For the text-containing cell, return its midpoint in [X, Y] coordinate format. 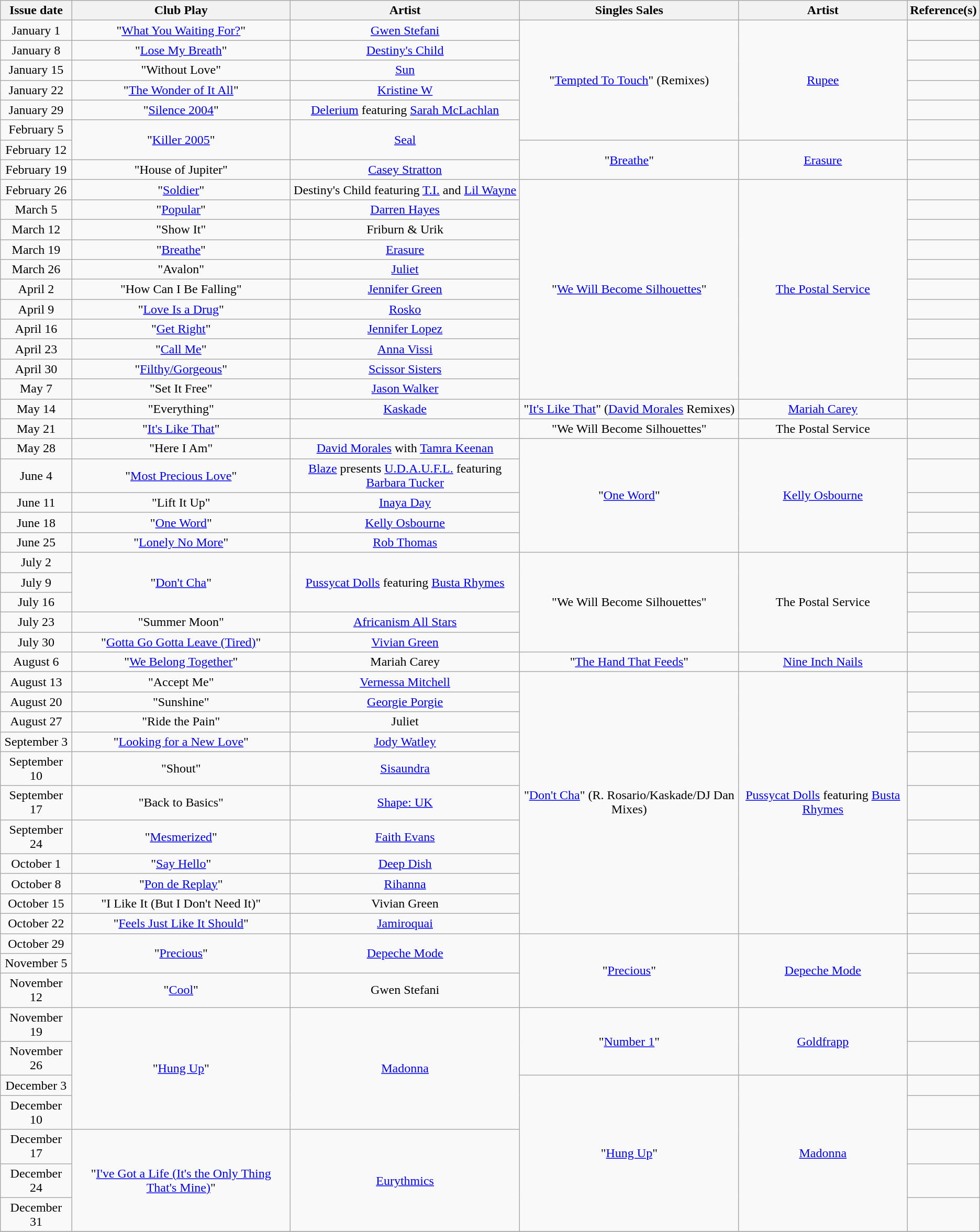
March 19 [36, 250]
"Lonely No More" [181, 542]
"Pon de Replay" [181, 883]
Scissor Sisters [405, 369]
Darren Hayes [405, 209]
November 5 [36, 964]
Destiny's Child featuring T.I. and Lil Wayne [405, 189]
December 31 [36, 1214]
"Don't Cha" [181, 582]
December 17 [36, 1146]
"Filthy/Gorgeous" [181, 369]
Sun [405, 70]
May 14 [36, 409]
September 3 [36, 742]
November 12 [36, 990]
"Love Is a Drug" [181, 309]
August 27 [36, 722]
June 11 [36, 502]
Kristine W [405, 90]
Club Play [181, 10]
July 30 [36, 642]
Jason Walker [405, 389]
April 30 [36, 369]
August 13 [36, 682]
Inaya Day [405, 502]
"Gotta Go Gotta Leave (Tired)" [181, 642]
February 12 [36, 150]
November 19 [36, 1025]
November 26 [36, 1058]
March 5 [36, 209]
"Most Precious Love" [181, 475]
Faith Evans [405, 836]
January 22 [36, 90]
May 7 [36, 389]
Nine Inch Nails [823, 662]
June 25 [36, 542]
"Call Me" [181, 349]
February 19 [36, 170]
October 15 [36, 903]
September 24 [36, 836]
Kaskade [405, 409]
"Everything" [181, 409]
"How Can I Be Falling" [181, 289]
Africanism All Stars [405, 622]
"Shout" [181, 768]
"Set It Free" [181, 389]
Issue date [36, 10]
October 8 [36, 883]
"The Hand That Feeds" [629, 662]
"Number 1" [629, 1041]
"Popular" [181, 209]
"What You Waiting For?" [181, 30]
Casey Stratton [405, 170]
"Feels Just Like It Should" [181, 923]
"It's Like That" (David Morales Remixes) [629, 409]
August 20 [36, 702]
April 23 [36, 349]
Rupee [823, 80]
Jennifer Green [405, 289]
July 2 [36, 562]
"Killer 2005" [181, 140]
"Avalon" [181, 270]
January 15 [36, 70]
"Show It" [181, 229]
"Here I Am" [181, 449]
"Without Love" [181, 70]
"Back to Basics" [181, 803]
"We Belong Together" [181, 662]
"Silence 2004" [181, 110]
Friburn & Urik [405, 229]
Goldfrapp [823, 1041]
Blaze presents U.D.A.U.F.L. featuring Barbara Tucker [405, 475]
"I've Got a Life (It's the Only Thing That's Mine)" [181, 1181]
March 26 [36, 270]
Anna Vissi [405, 349]
"Sunshine" [181, 702]
Deep Dish [405, 864]
"Get Right" [181, 329]
"Accept Me" [181, 682]
September 17 [36, 803]
"Lift It Up" [181, 502]
April 9 [36, 309]
July 9 [36, 583]
"Say Hello" [181, 864]
Delerium featuring Sarah McLachlan [405, 110]
Shape: UK [405, 803]
"It's Like That" [181, 429]
"House of Jupiter" [181, 170]
"Summer Moon" [181, 622]
December 10 [36, 1113]
June 18 [36, 522]
May 21 [36, 429]
January 29 [36, 110]
Rihanna [405, 883]
"I Like It (But I Don't Need It)" [181, 903]
April 2 [36, 289]
Singles Sales [629, 10]
February 26 [36, 189]
Seal [405, 140]
Reference(s) [943, 10]
Sisaundra [405, 768]
Destiny's Child [405, 50]
"Don't Cha" (R. Rosario/Kaskade/DJ Dan Mixes) [629, 803]
"Soldier" [181, 189]
August 6 [36, 662]
May 28 [36, 449]
April 16 [36, 329]
"Looking for a New Love" [181, 742]
September 10 [36, 768]
October 1 [36, 864]
December 24 [36, 1181]
Jody Watley [405, 742]
Vernessa Mitchell [405, 682]
"Mesmerized" [181, 836]
January 8 [36, 50]
February 5 [36, 130]
June 4 [36, 475]
July 23 [36, 622]
December 3 [36, 1085]
July 16 [36, 602]
October 29 [36, 944]
Georgie Porgie [405, 702]
"Ride the Pain" [181, 722]
January 1 [36, 30]
March 12 [36, 229]
Rosko [405, 309]
Jennifer Lopez [405, 329]
"The Wonder of It All" [181, 90]
"Tempted To Touch" (Remixes) [629, 80]
October 22 [36, 923]
"Lose My Breath" [181, 50]
David Morales with Tamra Keenan [405, 449]
Jamiroquai [405, 923]
"Cool" [181, 990]
Eurythmics [405, 1181]
Rob Thomas [405, 542]
